Extract the [X, Y] coordinate from the center of the cell holding the provided text.  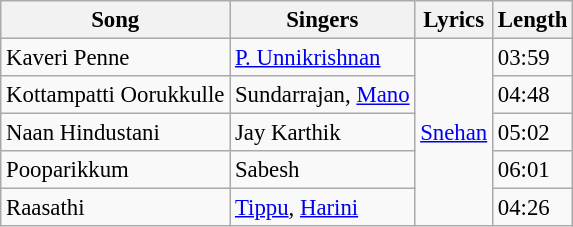
04:26 [533, 208]
Naan Hindustani [116, 133]
Song [116, 20]
Tippu, Harini [322, 208]
Snehan [454, 133]
Length [533, 20]
03:59 [533, 58]
Kaveri Penne [116, 58]
Sabesh [322, 170]
Jay Karthik [322, 133]
Raasathi [116, 208]
Pooparikkum [116, 170]
Lyrics [454, 20]
04:48 [533, 95]
05:02 [533, 133]
Kottampatti Oorukkulle [116, 95]
06:01 [533, 170]
P. Unnikrishnan [322, 58]
Singers [322, 20]
Sundarrajan, Mano [322, 95]
